Return the (x, y) coordinate for the center point of the cell that contains the specified text.  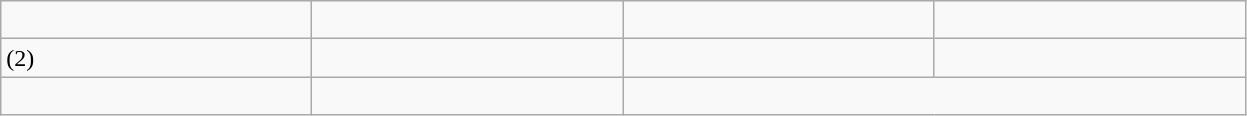
(2) (156, 58)
